Search for the cell housing the specified text and yield its [X, Y] center coordinate. 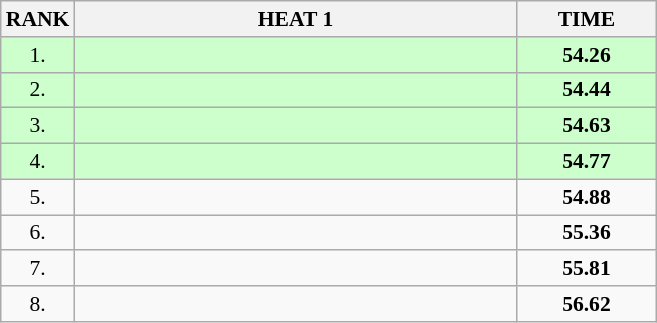
TIME [587, 19]
HEAT 1 [295, 19]
RANK [38, 19]
2. [38, 90]
5. [38, 197]
6. [38, 233]
54.26 [587, 55]
8. [38, 304]
3. [38, 126]
7. [38, 269]
54.77 [587, 162]
4. [38, 162]
56.62 [587, 304]
54.44 [587, 90]
54.88 [587, 197]
55.36 [587, 233]
1. [38, 55]
55.81 [587, 269]
54.63 [587, 126]
